For the text-containing cell, return its midpoint in [X, Y] coordinate format. 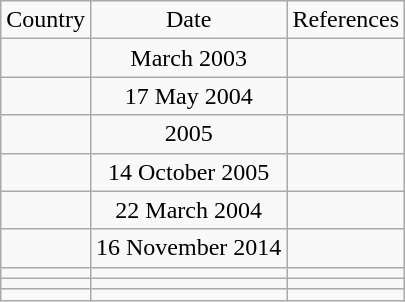
14 October 2005 [188, 172]
Date [188, 20]
References [346, 20]
22 March 2004 [188, 210]
Country [46, 20]
2005 [188, 134]
March 2003 [188, 58]
16 November 2014 [188, 248]
17 May 2004 [188, 96]
